Pinpoint the cell where the given text exists, returning its (X, Y) midpoint coordinate. 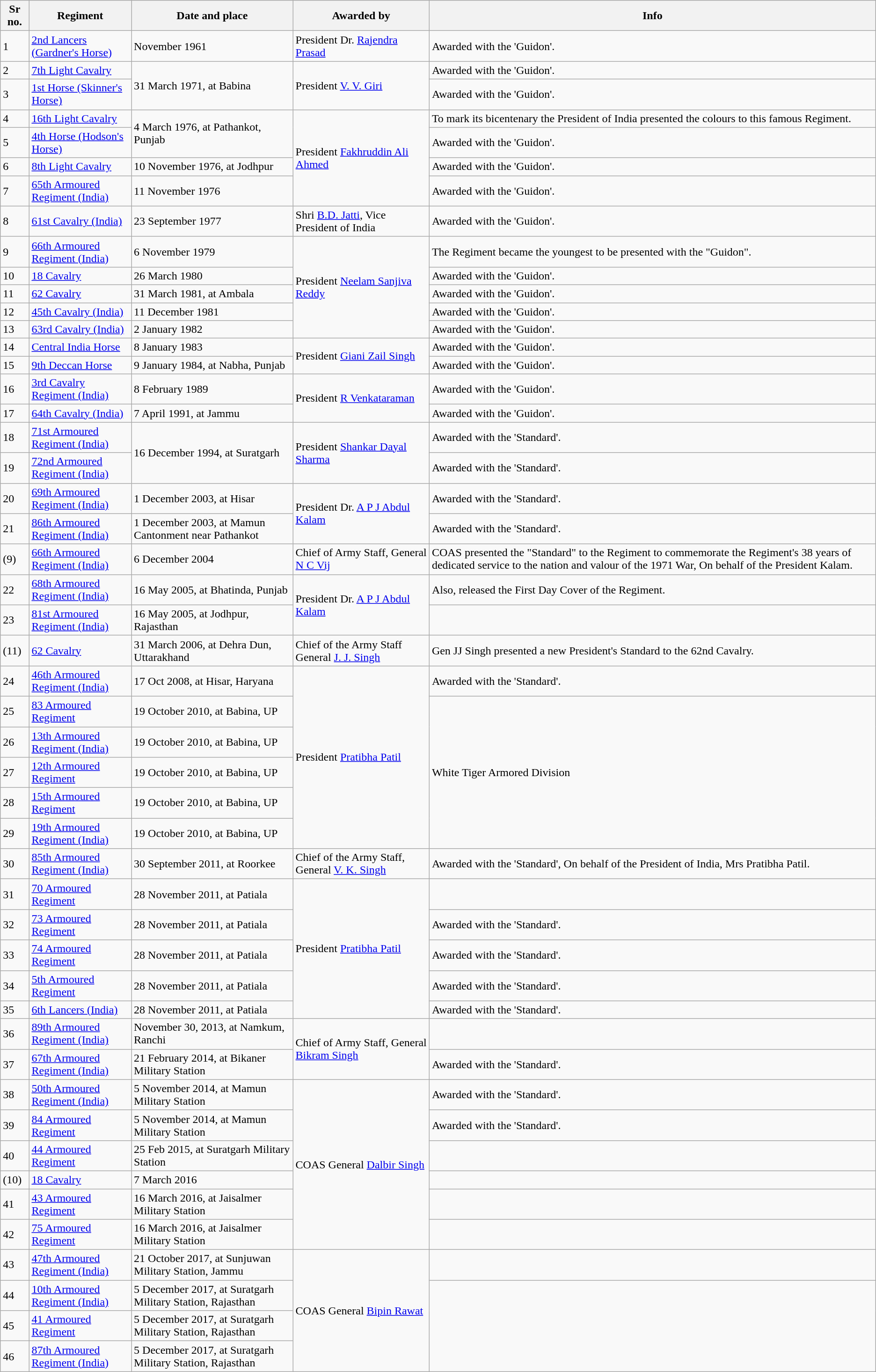
47th Armoured Regiment (India) (80, 1265)
COAS General Dalbir Singh (361, 1165)
36 (15, 1034)
21 February 2014, at Bikaner Military Station (212, 1064)
9 (15, 252)
3 (15, 95)
Chief of the Army Staff General J. J. Singh (361, 651)
26 (15, 741)
12th Armoured Regiment (80, 772)
6 November 1979 (212, 252)
13th Armoured Regiment (India) (80, 741)
44 (15, 1296)
Chief of the Army Staff, General V. K. Singh (361, 864)
43 (15, 1265)
27 (15, 772)
President R Venkataraman (361, 398)
45 (15, 1326)
71st Armoured Regiment (India) (80, 437)
8th Light Cavalry (80, 167)
9th Deccan Horse (80, 365)
19 (15, 468)
46th Armoured Regiment (India) (80, 681)
32 (15, 925)
4th Horse (Hodson's Horse) (80, 142)
5th Armoured Regiment (80, 986)
33 (15, 955)
19th Armoured Regiment (India) (80, 833)
34 (15, 986)
41 (15, 1204)
30 (15, 864)
President Fakhruddin Ali Ahmed (361, 158)
6 December 2004 (212, 559)
8 February 1989 (212, 389)
38 (15, 1094)
1st Horse (Skinner's Horse) (80, 95)
11 November 1976 (212, 191)
74 Armoured Regiment (80, 955)
11 (15, 293)
25 (15, 712)
6 (15, 167)
To mark its bicentenary the President of India presented the colours to this famous Regiment. (652, 118)
41 Armoured Regiment (80, 1326)
86th Armoured Regiment (India) (80, 529)
2 January 1982 (212, 330)
65th Armoured Regiment (India) (80, 191)
31 (15, 894)
20 (15, 498)
89th Armoured Regiment (India) (80, 1034)
8 (15, 221)
4 March 1976, at Pathankot, Punjab (212, 134)
The Regiment became the youngest to be presented with the "Guidon". (652, 252)
11 December 1981 (212, 311)
Central India Horse (80, 347)
16 December 1994, at Suratgarh (212, 453)
63rd Cavalry (India) (80, 330)
23 (15, 620)
31 March 2006, at Dehra Dun, Uttarakhand (212, 651)
22 (15, 590)
87th Armoured Regiment (India) (80, 1357)
83 Armoured Regiment (80, 712)
Chief of Army Staff, General Bikram Singh (361, 1049)
10 November 1976, at Jodhpur (212, 167)
2nd Lancers (Gardner's Horse) (80, 46)
President Giani Zail Singh (361, 356)
6th Lancers (India) (80, 1010)
17 (15, 413)
7th Light Cavalry (80, 70)
November 1961 (212, 46)
10th Armoured Regiment (India) (80, 1296)
25 Feb 2015, at Suratgarh Military Station (212, 1155)
16 (15, 389)
31 March 1971, at Babina (212, 85)
Info (652, 16)
(9) (15, 559)
(11) (15, 651)
81st Armoured Regiment (India) (80, 620)
43 Armoured Regiment (80, 1204)
(10) (15, 1180)
Date and place (212, 16)
84 Armoured Regiment (80, 1125)
42 (15, 1235)
5 (15, 142)
7 March 2016 (212, 1180)
72nd Armoured Regiment (India) (80, 468)
16 May 2005, at Bhatinda, Punjab (212, 590)
President Neelam Sanjiva Reddy (361, 287)
30 September 2011, at Roorkee (212, 864)
10 (15, 276)
Gen JJ Singh presented a new President's Standard to the 62nd Cavalry. (652, 651)
President V. V. Giri (361, 85)
COAS General Bipin Rawat (361, 1311)
7 (15, 191)
45th Cavalry (India) (80, 311)
37 (15, 1064)
24 (15, 681)
40 (15, 1155)
23 September 1977 (212, 221)
November 30, 2013, at Namkum, Ranchi (212, 1034)
1 December 2003, at Hisar (212, 498)
50th Armoured Regiment (India) (80, 1094)
44 Armoured Regiment (80, 1155)
Chief of Army Staff, General N C Vij (361, 559)
35 (15, 1010)
85th Armoured Regiment (India) (80, 864)
61st Cavalry (India) (80, 221)
White Tiger Armored Division (652, 772)
Shri B.D. Jatti, Vice President of India (361, 221)
4 (15, 118)
Sr no. (15, 16)
1 December 2003, at Mamun Cantonment near Pathankot (212, 529)
9 January 1984, at Nabha, Punjab (212, 365)
21 October 2017, at Sunjuwan Military Station, Jammu (212, 1265)
15th Armoured Regiment (80, 803)
President Shankar Dayal Sharma (361, 453)
29 (15, 833)
16 May 2005, at Jodhpur, Rajasthan (212, 620)
75 Armoured Regiment (80, 1235)
21 (15, 529)
39 (15, 1125)
13 (15, 330)
President Dr. Rajendra Prasad (361, 46)
12 (15, 311)
14 (15, 347)
8 January 1983 (212, 347)
1 (15, 46)
64th Cavalry (India) (80, 413)
31 March 1981, at Ambala (212, 293)
67th Armoured Regiment (India) (80, 1064)
17 Oct 2008, at Hisar, Haryana (212, 681)
Regiment (80, 16)
68th Armoured Regiment (India) (80, 590)
18 (15, 437)
Also, released the First Day Cover of the Regiment. (652, 590)
15 (15, 365)
46 (15, 1357)
Awarded by (361, 16)
7 April 1991, at Jammu (212, 413)
70 Armoured Regiment (80, 894)
3rd Cavalry Regiment (India) (80, 389)
16th Light Cavalry (80, 118)
Awarded with the 'Standard', On behalf of the President of India, Mrs Pratibha Patil. (652, 864)
26 March 1980 (212, 276)
28 (15, 803)
2 (15, 70)
73 Armoured Regiment (80, 925)
69th Armoured Regiment (India) (80, 498)
